Scan for the cell matching the given text and deliver its [x, y] coordinate at center. 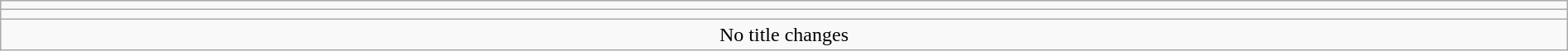
No title changes [784, 35]
